Provide the [x, y] coordinate of the cell's center where the given text is located.  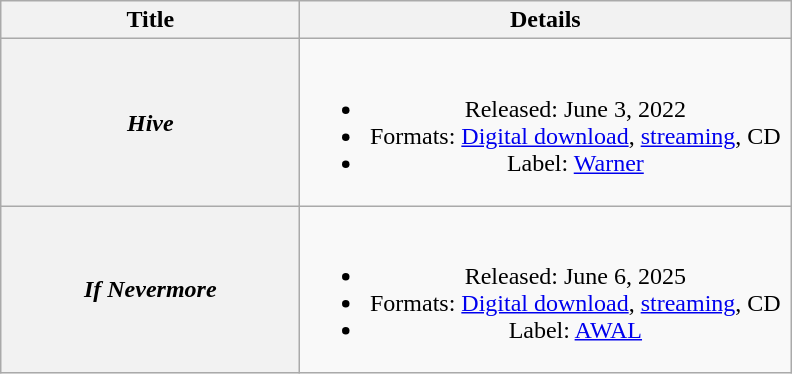
Details [546, 20]
Hive [150, 122]
Released: June 3, 2022Formats: Digital download, streaming, CDLabel: Warner [546, 122]
Title [150, 20]
If Nevermore [150, 290]
Released: June 6, 2025Formats: Digital download, streaming, CDLabel: AWAL [546, 290]
